Return (x, y) of the center of cell containing provided text 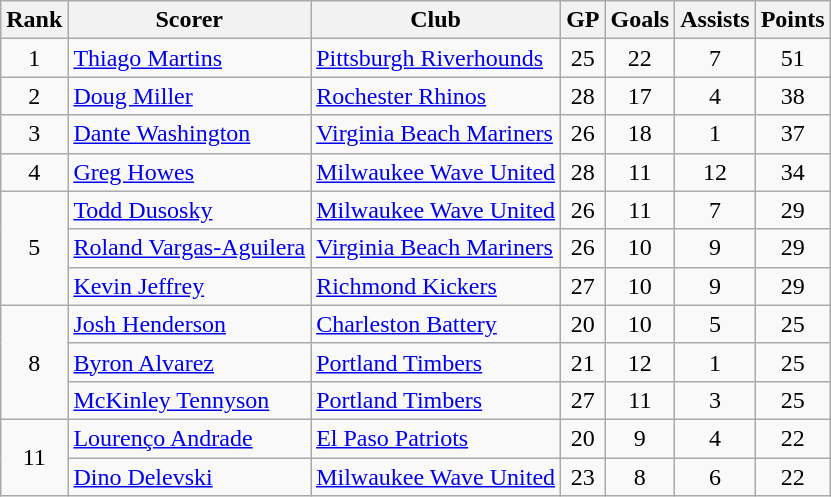
Thiago Martins (190, 58)
18 (640, 134)
Goals (640, 20)
23 (583, 477)
Scorer (190, 20)
Byron Alvarez (190, 362)
Points (792, 20)
Charleston Battery (436, 324)
Josh Henderson (190, 324)
Richmond Kickers (436, 286)
Pittsburgh Riverhounds (436, 58)
37 (792, 134)
Assists (715, 20)
51 (792, 58)
Roland Vargas-Aguilera (190, 248)
Rank (34, 20)
Dante Washington (190, 134)
Greg Howes (190, 172)
34 (792, 172)
El Paso Patriots (436, 438)
Todd Dusosky (190, 210)
Kevin Jeffrey (190, 286)
Dino Delevski (190, 477)
McKinley Tennyson (190, 400)
Doug Miller (190, 96)
2 (34, 96)
17 (640, 96)
Lourenço Andrade (190, 438)
Club (436, 20)
GP (583, 20)
Rochester Rhinos (436, 96)
21 (583, 362)
6 (715, 477)
38 (792, 96)
